Extract the [X, Y] coordinate from the center of the cell holding the provided text.  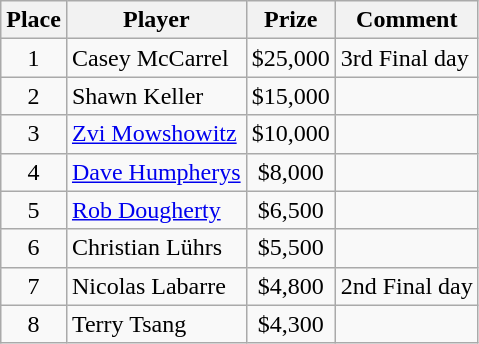
Shawn Keller [156, 96]
6 [34, 248]
$6,500 [290, 210]
$15,000 [290, 96]
$25,000 [290, 58]
8 [34, 324]
Prize [290, 20]
$10,000 [290, 134]
$4,300 [290, 324]
Nicolas Labarre [156, 286]
2 [34, 96]
Zvi Mowshowitz [156, 134]
Place [34, 20]
4 [34, 172]
3 [34, 134]
$8,000 [290, 172]
7 [34, 286]
Comment [406, 20]
Dave Humpherys [156, 172]
Rob Dougherty [156, 210]
Player [156, 20]
2nd Final day [406, 286]
Christian Lührs [156, 248]
1 [34, 58]
3rd Final day [406, 58]
$4,800 [290, 286]
5 [34, 210]
$5,500 [290, 248]
Casey McCarrel [156, 58]
Terry Tsang [156, 324]
